Provide the (X, Y) coordinate of the cell's center where the given text is located.  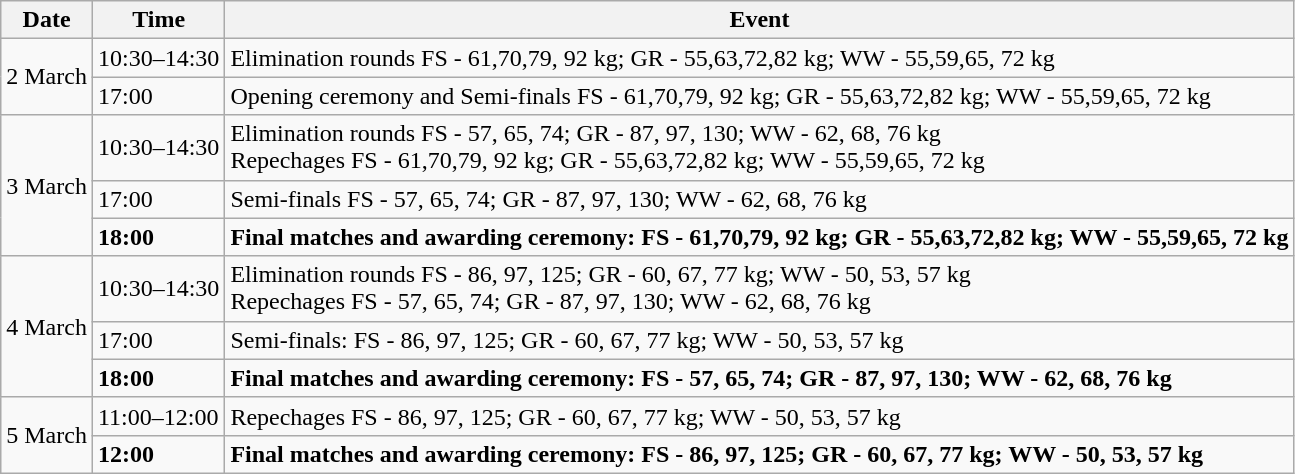
Semi-finals: FS - 86, 97, 125; GR - 60, 67, 77 kg; WW - 50, 53, 57 kg (760, 340)
3 March (47, 186)
Time (158, 20)
Final matches and awarding ceremony: FS - 86, 97, 125; GR - 60, 67, 77 kg; WW - 50, 53, 57 kg (760, 454)
12:00 (158, 454)
Final matches and awarding ceremony: FS - 57, 65, 74; GR - 87, 97, 130; WW - 62, 68, 76 kg (760, 378)
2 March (47, 77)
11:00–12:00 (158, 416)
5 March (47, 435)
Repechages FS - 86, 97, 125; GR - 60, 67, 77 kg; WW - 50, 53, 57 kg (760, 416)
4 March (47, 326)
Event (760, 20)
Elimination rounds FS - 86, 97, 125; GR - 60, 67, 77 kg; WW - 50, 53, 57 kgRepechages FS - 57, 65, 74; GR - 87, 97, 130; WW - 62, 68, 76 kg (760, 288)
Elimination rounds FS - 57, 65, 74; GR - 87, 97, 130; WW - 62, 68, 76 kgRepechages FS - 61,70,79, 92 kg; GR - 55,63,72,82 kg; WW - 55,59,65, 72 kg (760, 148)
Date (47, 20)
Elimination rounds FS - 61,70,79, 92 kg; GR - 55,63,72,82 kg; WW - 55,59,65, 72 kg (760, 58)
Opening ceremony and Semi-finals FS - 61,70,79, 92 kg; GR - 55,63,72,82 kg; WW - 55,59,65, 72 kg (760, 96)
Semi-finals FS - 57, 65, 74; GR - 87, 97, 130; WW - 62, 68, 76 kg (760, 199)
Final matches and awarding ceremony: FS - 61,70,79, 92 kg; GR - 55,63,72,82 kg; WW - 55,59,65, 72 kg (760, 237)
